From the cell containing the given text, extract its center point as [x, y] coordinate. 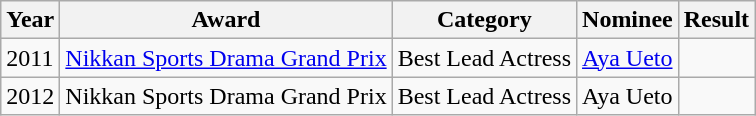
Result [716, 20]
2011 [30, 58]
Category [484, 20]
2012 [30, 96]
Nominee [628, 20]
Award [226, 20]
Year [30, 20]
